Locate the cell with the specified text and output its (x, y) center coordinate. 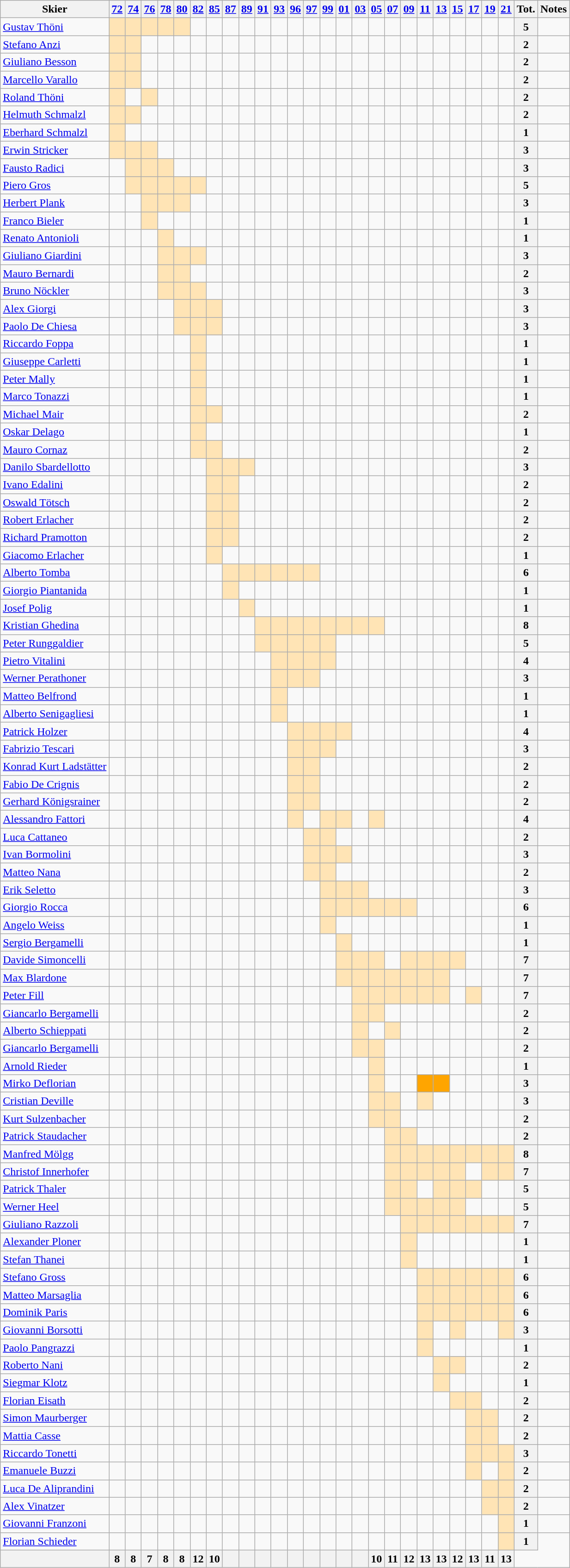
Herbert Plank (55, 203)
07 (393, 9)
Matteo Belfrond (55, 696)
Renato Antonioli (55, 238)
21 (506, 9)
Mauro Bernardi (55, 273)
72 (117, 9)
96 (295, 9)
03 (361, 9)
Siegmar Klotz (55, 1383)
Giorgio Rocca (55, 907)
Alberto Schieppati (55, 1030)
Patrick Staudacher (55, 1136)
Danilo Sbardellotto (55, 467)
80 (182, 9)
Matteo Nana (55, 872)
Luca Cattaneo (55, 837)
Arnold Rieder (55, 1066)
Ivano Edalini (55, 484)
Tot. (526, 9)
Manfred Mölgg (55, 1154)
Kurt Sulzenbacher (55, 1119)
Piero Gros (55, 185)
Helmuth Schmalzl (55, 115)
78 (165, 9)
Robert Erlacher (55, 520)
15 (458, 9)
85 (215, 9)
89 (247, 9)
97 (312, 9)
Davide Simoncelli (55, 960)
Werner Heel (55, 1207)
Riccardo Tonetti (55, 1453)
93 (279, 9)
Pietro Vitalini (55, 661)
Peter Runggaldier (55, 643)
Roland Thöni (55, 97)
82 (198, 9)
Alexander Ploner (55, 1242)
Notes (553, 9)
Patrick Holzer (55, 731)
Eberhard Schmalzl (55, 132)
Konrad Kurt Ladstätter (55, 766)
Peter Mally (55, 379)
Emanuele Buzzi (55, 1471)
Stefan Thanei (55, 1259)
Patrick Thaler (55, 1189)
Riccardo Foppa (55, 344)
74 (133, 9)
Alberto Tomba (55, 573)
Giorgio Piantanida (55, 590)
Oskar Delago (55, 432)
Oswald Tötsch (55, 502)
Roberto Nani (55, 1365)
Giuseppe Carletti (55, 361)
Peter Fill (55, 995)
Mauro Cornaz (55, 449)
01 (344, 9)
19 (490, 9)
Marcello Varallo (55, 80)
Mattia Casse (55, 1436)
Kristian Ghedina (55, 626)
87 (230, 9)
Gerhard Königsrainer (55, 802)
Florian Eisath (55, 1401)
17 (473, 9)
Bruno Nöckler (55, 291)
Dominik Paris (55, 1312)
Stefano Gross (55, 1277)
Paolo De Chiesa (55, 326)
Stefano Anzi (55, 44)
05 (376, 9)
Christof Innerhofer (55, 1171)
Giuliano Razzoli (55, 1224)
Giuliano Besson (55, 62)
Giuliano Giardini (55, 256)
Alessandro Fattori (55, 819)
Luca De Aliprandini (55, 1488)
Marco Tonazzi (55, 397)
Alberto Senigagliesi (55, 713)
Fabrizio Tescari (55, 749)
Josef Polig (55, 608)
Florian Schieder (55, 1541)
Richard Pramotton (55, 538)
Alex Giorgi (55, 309)
Giovanni Borsotti (55, 1330)
09 (409, 9)
Angelo Weiss (55, 925)
Matteo Marsaglia (55, 1295)
Max Blardone (55, 978)
99 (328, 9)
Fabio De Crignis (55, 784)
Simon Maurberger (55, 1418)
Erik Seletto (55, 890)
91 (263, 9)
Gustav Thöni (55, 27)
Giacomo Erlacher (55, 555)
Paolo Pangrazzi (55, 1348)
Cristian Deville (55, 1101)
Michael Mair (55, 414)
Franco Bieler (55, 221)
Alex Vinatzer (55, 1506)
Werner Perathoner (55, 678)
Fausto Radici (55, 167)
Ivan Bormolini (55, 855)
Mirko Deflorian (55, 1084)
Sergio Bergamelli (55, 942)
Skier (55, 9)
76 (150, 9)
Erwin Stricker (55, 150)
Giovanni Franzoni (55, 1524)
